From the cell containing the given text, extract its center point as [x, y] coordinate. 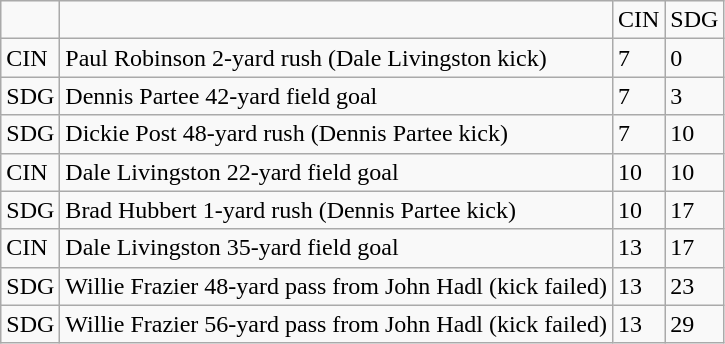
Dale Livingston 35-yard field goal [336, 248]
Dale Livingston 22-yard field goal [336, 172]
Dickie Post 48-yard rush (Dennis Partee kick) [336, 134]
Willie Frazier 56-yard pass from John Hadl (kick failed) [336, 324]
Willie Frazier 48-yard pass from John Hadl (kick failed) [336, 286]
0 [694, 58]
29 [694, 324]
Paul Robinson 2-yard rush (Dale Livingston kick) [336, 58]
3 [694, 96]
23 [694, 286]
Dennis Partee 42-yard field goal [336, 96]
Brad Hubbert 1-yard rush (Dennis Partee kick) [336, 210]
